Pinpoint the cell where the given text exists, returning its (X, Y) midpoint coordinate. 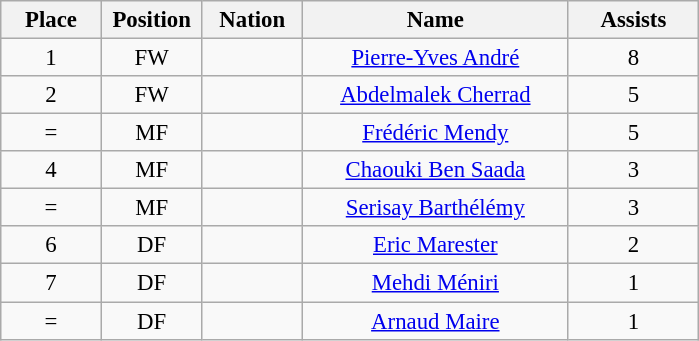
Chaouki Ben Saada (436, 170)
Frédéric Mendy (436, 133)
6 (52, 245)
Assists (634, 20)
Arnaud Maire (436, 321)
Abdelmalek Cherrad (436, 95)
Place (52, 20)
Eric Marester (436, 245)
Name (436, 20)
Mehdi Méniri (436, 283)
Nation (252, 20)
Pierre-Yves André (436, 58)
4 (52, 170)
8 (634, 58)
7 (52, 283)
Position (152, 20)
Serisay Barthélémy (436, 208)
